Pinpoint the cell where the given text exists, returning its (x, y) midpoint coordinate. 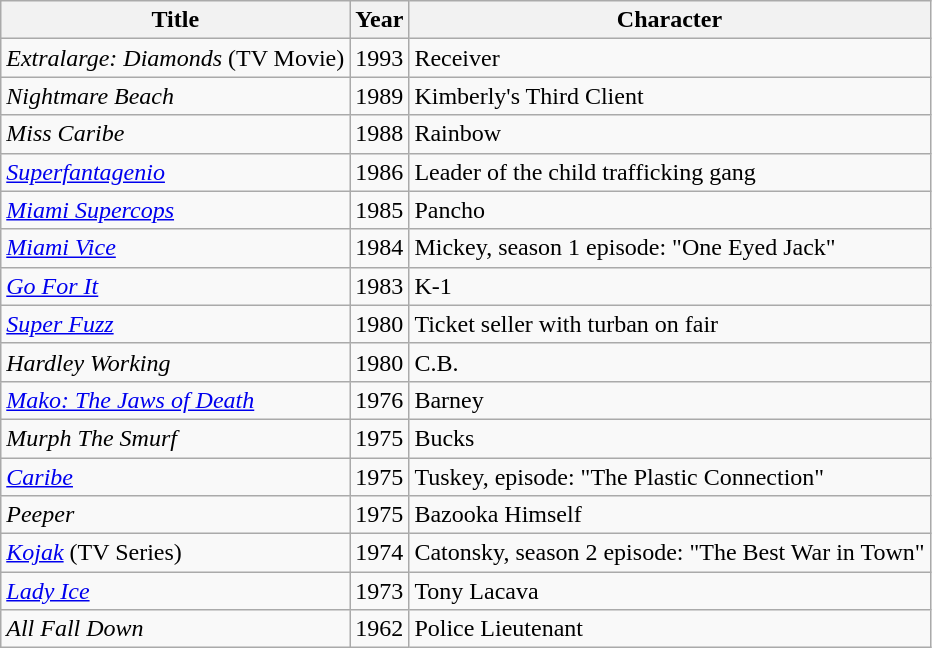
Caribe (176, 477)
1985 (380, 210)
Miami Vice (176, 248)
C.B. (670, 362)
All Fall Down (176, 629)
Bazooka Himself (670, 515)
Leader of the child trafficking gang (670, 172)
1983 (380, 286)
Character (670, 20)
Police Lieutenant (670, 629)
1973 (380, 591)
Tuskey, episode: "The Plastic Connection" (670, 477)
1989 (380, 96)
Extralarge: Diamonds (TV Movie) (176, 58)
Mickey, season 1 episode: "One Eyed Jack" (670, 248)
Ticket seller with turban on fair (670, 324)
1974 (380, 553)
Lady Ice (176, 591)
K-1 (670, 286)
1988 (380, 134)
Peeper (176, 515)
Miss Caribe (176, 134)
1976 (380, 400)
Bucks (670, 438)
Title (176, 20)
Receiver (670, 58)
Hardley Working (176, 362)
Miami Supercops (176, 210)
Tony Lacava (670, 591)
Super Fuzz (176, 324)
Kimberly's Third Client (670, 96)
Pancho (670, 210)
1962 (380, 629)
Barney (670, 400)
Murph The Smurf (176, 438)
Rainbow (670, 134)
Year (380, 20)
1993 (380, 58)
1986 (380, 172)
Catonsky, season 2 episode: "The Best War in Town" (670, 553)
Go For It (176, 286)
Superfantagenio (176, 172)
Nightmare Beach (176, 96)
Mako: The Jaws of Death (176, 400)
1984 (380, 248)
Kojak (TV Series) (176, 553)
